Provide the [x, y] coordinate of the cell's center where the given text is located.  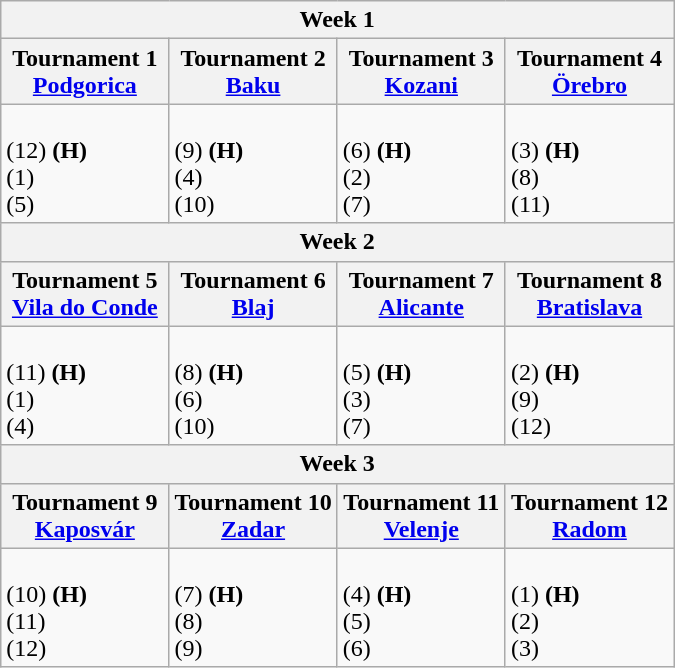
(6) (H) (2) (7) [421, 164]
(3) (H) (8) (11) [589, 164]
(2) (H) (9) (12) [589, 386]
(5) (H) (3) (7) [421, 386]
Tournament 1 Podgorica [85, 72]
(9) (H) (4) (10) [253, 164]
(10) (H) (11) (12) [85, 608]
Tournament 4 Örebro [589, 72]
Tournament 10 Zadar [253, 516]
Tournament 3 Kozani [421, 72]
Tournament 12 Radom [589, 516]
Tournament 8 Bratislava [589, 294]
Tournament 7 Alicante [421, 294]
Tournament 5 Vila do Conde [85, 294]
(8) (H) (6) (10) [253, 386]
(4) (H) (5) (6) [421, 608]
Week 2 [338, 242]
Week 3 [338, 464]
Tournament 2 Baku [253, 72]
(11) (H) (1) (4) [85, 386]
Tournament 6 Blaj [253, 294]
(1) (H) (2) (3) [589, 608]
Tournament 11 Velenje [421, 516]
(7) (H) (8) (9) [253, 608]
Week 1 [338, 20]
Tournament 9 Kaposvár [85, 516]
(12) (H) (1) (5) [85, 164]
